Determine the (x, y) coordinate at the center of the cell enclosing the given text.  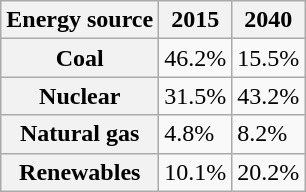
4.8% (196, 134)
15.5% (268, 58)
31.5% (196, 96)
Coal (80, 58)
Natural gas (80, 134)
20.2% (268, 172)
43.2% (268, 96)
8.2% (268, 134)
Energy source (80, 20)
46.2% (196, 58)
Nuclear (80, 96)
2040 (268, 20)
10.1% (196, 172)
Renewables (80, 172)
2015 (196, 20)
